Capture the cell that displays the provided text and extract its [X, Y] central coordinate. 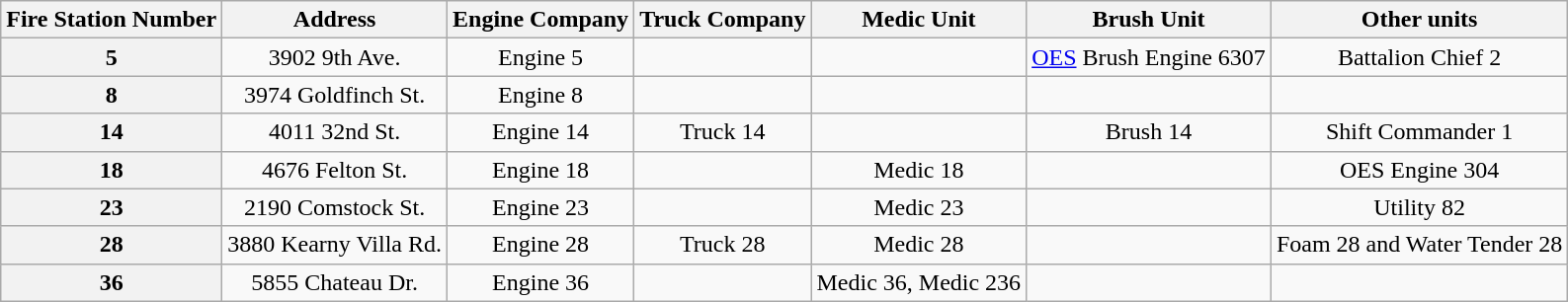
5855 Chateau Dr. [335, 282]
Brush 14 [1149, 132]
Medic 18 [919, 170]
Medic 28 [919, 245]
Other units [1419, 20]
OES Brush Engine 6307 [1149, 57]
36 [112, 282]
Brush Unit [1149, 20]
Fire Station Number [112, 20]
Truck 28 [723, 245]
8 [112, 95]
5 [112, 57]
3902 9th Ave. [335, 57]
Engine 8 [541, 95]
4676 Felton St. [335, 170]
14 [112, 132]
Truck Company [723, 20]
Foam 28 and Water Tender 28 [1419, 245]
28 [112, 245]
OES Engine 304 [1419, 170]
Engine 14 [541, 132]
4011 32nd St. [335, 132]
Address [335, 20]
3880 Kearny Villa Rd. [335, 245]
Truck 14 [723, 132]
3974 Goldfinch St. [335, 95]
Engine 23 [541, 207]
18 [112, 170]
Engine 36 [541, 282]
2190 Comstock St. [335, 207]
Engine 28 [541, 245]
Medic 36, Medic 236 [919, 282]
Engine Company [541, 20]
23 [112, 207]
Medic Unit [919, 20]
Engine 18 [541, 170]
Battalion Chief 2 [1419, 57]
Utility 82 [1419, 207]
Medic 23 [919, 207]
Shift Commander 1 [1419, 132]
Engine 5 [541, 57]
